Output the [X, Y] coordinate of the center of the cell containing the given text.  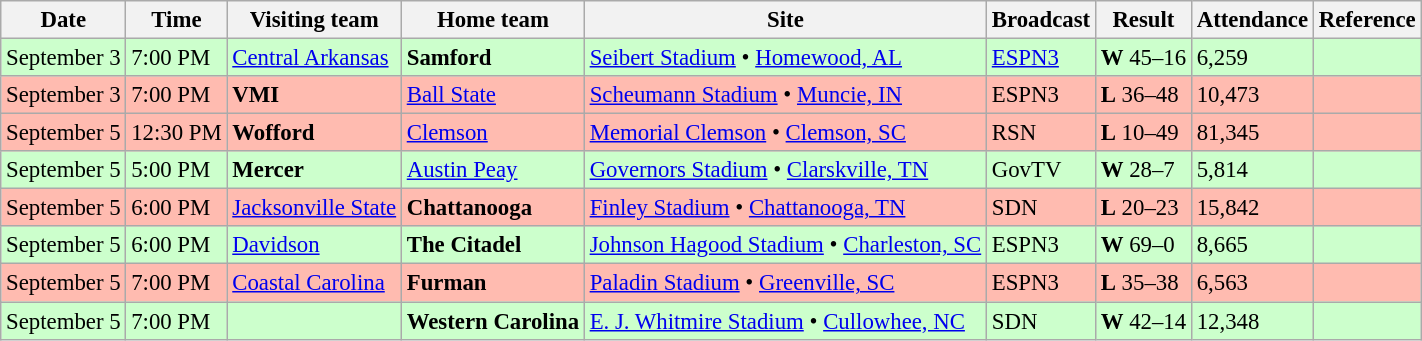
L 36–48 [1143, 95]
Finley Stadium • Chattanooga, TN [785, 208]
W 45–16 [1143, 58]
W 69–0 [1143, 245]
Result [1143, 20]
Time [176, 20]
Home team [492, 20]
Visiting team [314, 20]
Mercer [314, 170]
GovTV [1040, 170]
Memorial Clemson • Clemson, SC [785, 133]
Davidson [314, 245]
5:00 PM [176, 170]
8,665 [1252, 245]
W 42–14 [1143, 321]
Scheumann Stadium • Muncie, IN [785, 95]
Wofford [314, 133]
L 10–49 [1143, 133]
E. J. Whitmire Stadium • Cullowhee, NC [785, 321]
Broadcast [1040, 20]
81,345 [1252, 133]
Date [64, 20]
RSN [1040, 133]
Seibert Stadium • Homewood, AL [785, 58]
Governors Stadium • Clarskville, TN [785, 170]
6,259 [1252, 58]
12,348 [1252, 321]
Site [785, 20]
Coastal Carolina [314, 283]
6,563 [1252, 283]
5,814 [1252, 170]
Samford [492, 58]
Central Arkansas [314, 58]
Western Carolina [492, 321]
Clemson [492, 133]
Jacksonville State [314, 208]
Paladin Stadium • Greenville, SC [785, 283]
Reference [1367, 20]
Attendance [1252, 20]
Johnson Hagood Stadium • Charleston, SC [785, 245]
W 28–7 [1143, 170]
L 20–23 [1143, 208]
15,842 [1252, 208]
Austin Peay [492, 170]
L 35–38 [1143, 283]
The Citadel [492, 245]
12:30 PM [176, 133]
Ball State [492, 95]
Chattanooga [492, 208]
VMI [314, 95]
10,473 [1252, 95]
Furman [492, 283]
